Return the [X, Y] coordinate for the center point of the cell that contains the specified text.  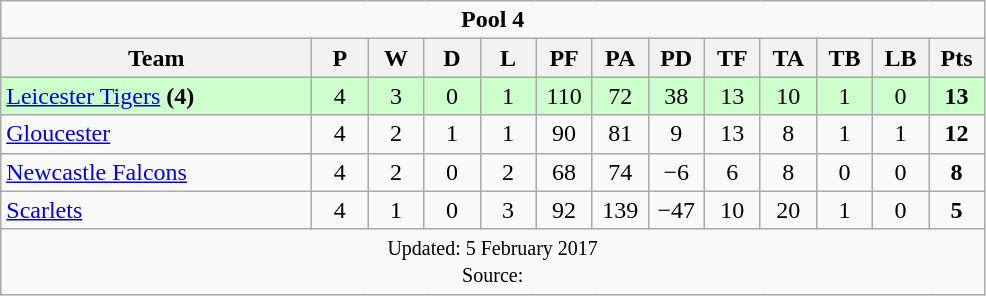
D [452, 58]
TF [732, 58]
5 [956, 210]
81 [620, 134]
90 [564, 134]
PD [676, 58]
Updated: 5 February 2017Source: [493, 262]
74 [620, 172]
PF [564, 58]
Scarlets [156, 210]
LB [900, 58]
Pool 4 [493, 20]
6 [732, 172]
W [396, 58]
38 [676, 96]
PA [620, 58]
Pts [956, 58]
P [340, 58]
139 [620, 210]
TB [844, 58]
Leicester Tigers (4) [156, 96]
Newcastle Falcons [156, 172]
12 [956, 134]
Gloucester [156, 134]
68 [564, 172]
TA [788, 58]
20 [788, 210]
Team [156, 58]
72 [620, 96]
−47 [676, 210]
92 [564, 210]
−6 [676, 172]
9 [676, 134]
110 [564, 96]
L [508, 58]
